Detect which cell encompasses the target text, then output its (X, Y) center coordinate. 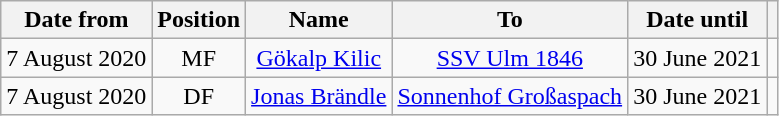
MF (199, 58)
Jonas Brändle (319, 96)
Date from (76, 20)
Gökalp Kilic (319, 58)
DF (199, 96)
Name (319, 20)
To (510, 20)
Sonnenhof Großaspach (510, 96)
Date until (698, 20)
SSV Ulm 1846 (510, 58)
Position (199, 20)
